Search for the cell housing the specified text and yield its [X, Y] center coordinate. 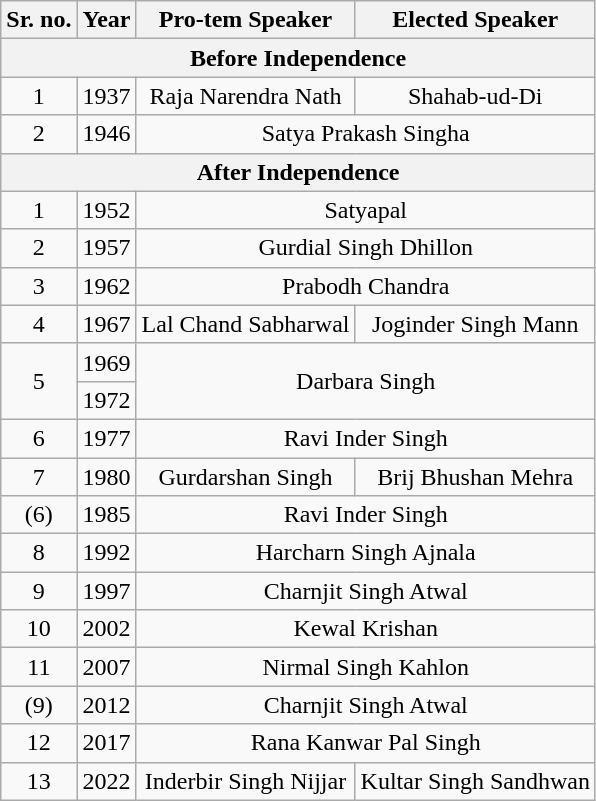
2022 [106, 781]
Lal Chand Sabharwal [246, 324]
1962 [106, 286]
5 [39, 381]
1980 [106, 477]
Shahab-ud-Di [475, 96]
6 [39, 438]
1977 [106, 438]
Elected Speaker [475, 20]
1937 [106, 96]
1972 [106, 400]
2007 [106, 667]
Kewal Krishan [366, 629]
Sr. no. [39, 20]
Rana Kanwar Pal Singh [366, 743]
10 [39, 629]
4 [39, 324]
Prabodh Chandra [366, 286]
Gurdial Singh Dhillon [366, 248]
2002 [106, 629]
Darbara Singh [366, 381]
Year [106, 20]
Harcharn Singh Ajnala [366, 553]
Kultar Singh Sandhwan [475, 781]
Satya Prakash Singha [366, 134]
11 [39, 667]
2017 [106, 743]
Nirmal Singh Kahlon [366, 667]
Gurdarshan Singh [246, 477]
Before Independence [298, 58]
1946 [106, 134]
9 [39, 591]
7 [39, 477]
Satyapal [366, 210]
1997 [106, 591]
(6) [39, 515]
Joginder Singh Mann [475, 324]
12 [39, 743]
1985 [106, 515]
Inderbir Singh Nijjar [246, 781]
3 [39, 286]
13 [39, 781]
1992 [106, 553]
1952 [106, 210]
1967 [106, 324]
1957 [106, 248]
2012 [106, 705]
(9) [39, 705]
1969 [106, 362]
Raja Narendra Nath [246, 96]
Brij Bhushan Mehra [475, 477]
8 [39, 553]
Pro-tem Speaker [246, 20]
After Independence [298, 172]
